Output the (X, Y) coordinate of the center of the cell containing the given text.  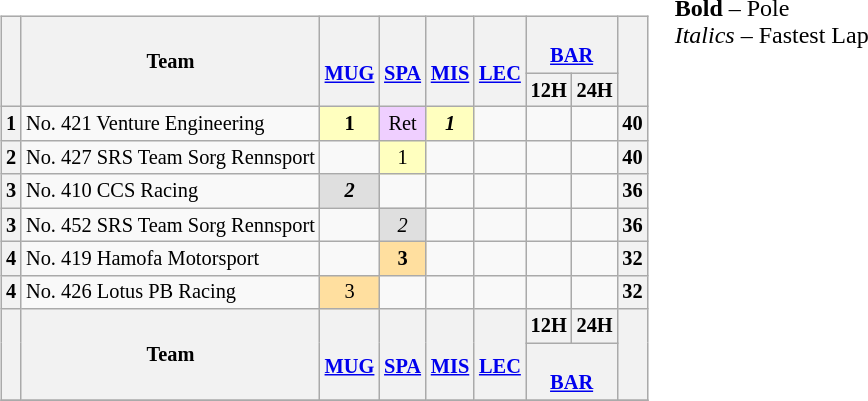
No. 419 Hamofa Motorsport (170, 259)
Ret (402, 124)
No. 426 Lotus PB Racing (170, 292)
No. 421 Venture Engineering (170, 124)
No. 410 CCS Racing (170, 191)
No. 452 SRS Team Sorg Rennsport (170, 225)
No. 427 SRS Team Sorg Rennsport (170, 158)
